Output the (x, y) coordinate of the center of the cell containing the given text.  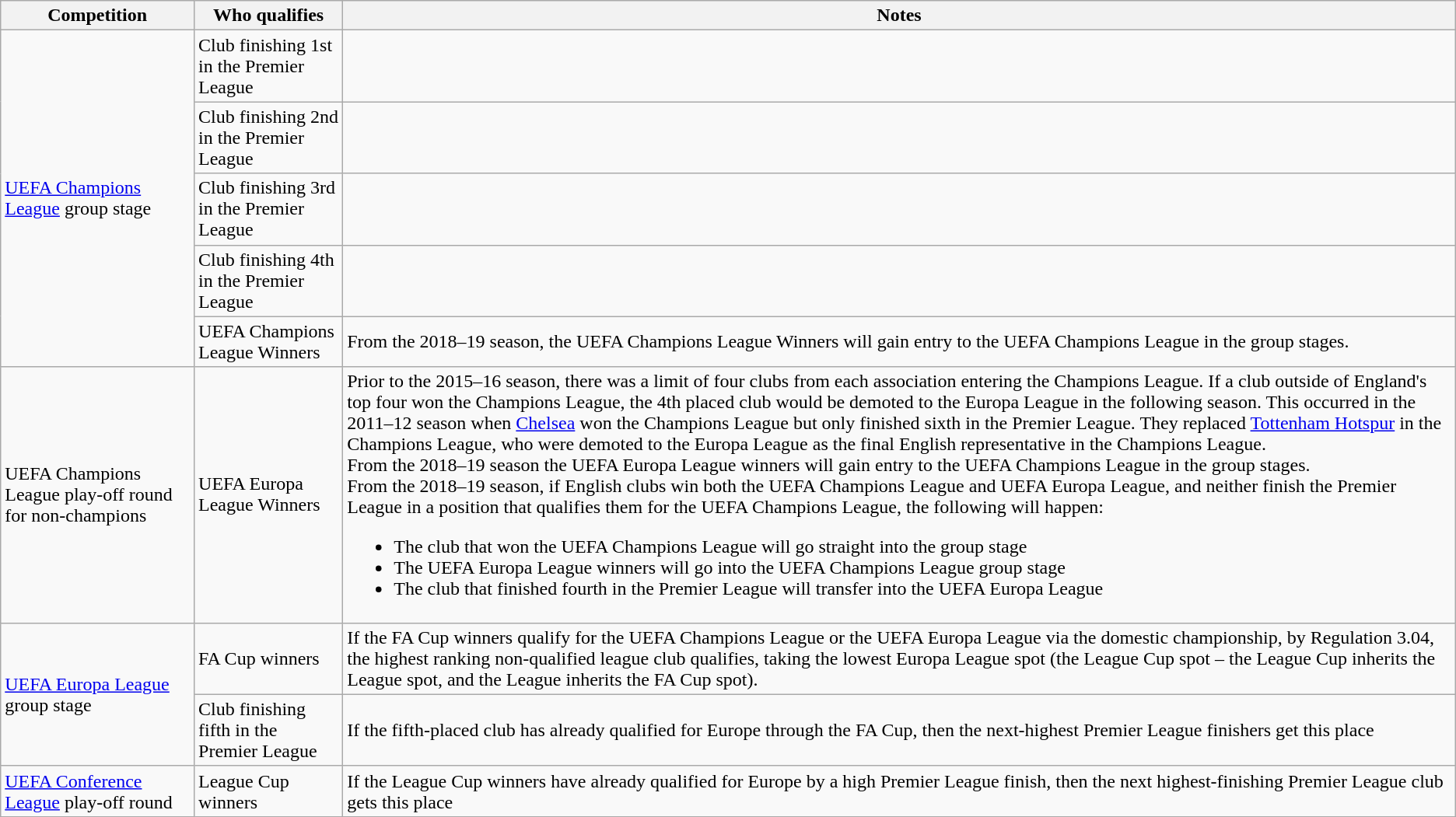
Club finishing 4th in the Premier League (269, 281)
UEFA Conference League play-off round (98, 791)
If the fifth-placed club has already qualified for Europe through the FA Cup, then the next-highest Premier League finishers get this place (899, 730)
UEFA Europa League Winners (269, 494)
UEFA Champions League play-off round for non-champions (98, 494)
UEFA Champions League Winners (269, 342)
Club finishing 1st in the Premier League (269, 66)
Competition (98, 16)
UEFA Europa League group stage (98, 694)
League Cup winners (269, 791)
Club finishing 3rd in the Premier League (269, 209)
Who qualifies (269, 16)
Club finishing fifth in the Premier League (269, 730)
UEFA Champions League group stage (98, 199)
From the 2018–19 season, the UEFA Champions League Winners will gain entry to the UEFA Champions League in the group stages. (899, 342)
FA Cup winners (269, 658)
Club finishing 2nd in the Premier League (269, 138)
Notes (899, 16)
